Pinpoint the cell where the given text exists, returning its [X, Y] midpoint coordinate. 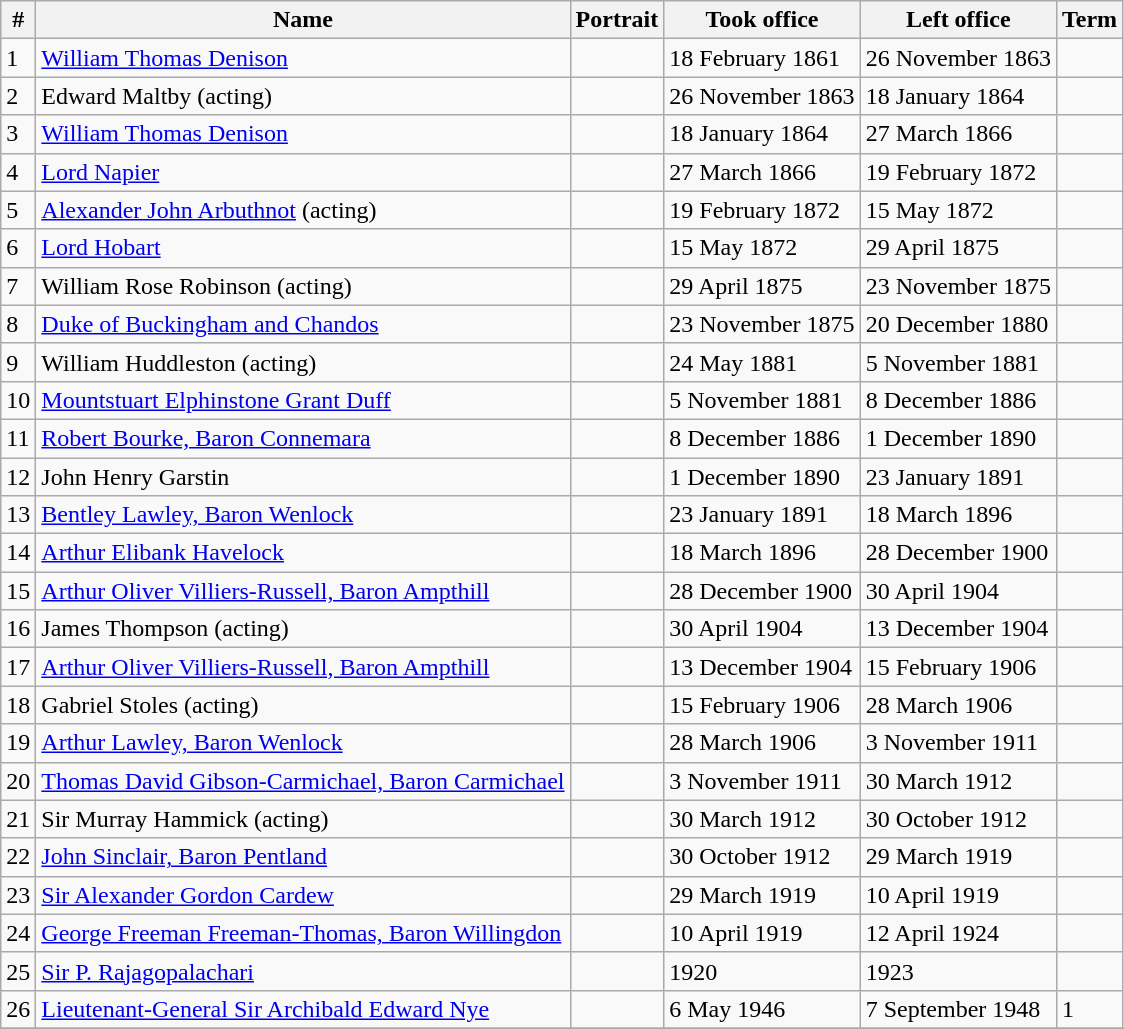
6 [18, 248]
Thomas David Gibson-Carmichael, Baron Carmichael [303, 781]
Robert Bourke, Baron Connemara [303, 438]
John Sinclair, Baron Pentland [303, 857]
6 May 1946 [762, 1009]
7 September 1948 [958, 1009]
14 [18, 553]
1923 [958, 971]
Bentley Lawley, Baron Wenlock [303, 515]
Sir Murray Hammick (acting) [303, 819]
19 [18, 743]
15 [18, 591]
Portrait [617, 20]
Arthur Elibank Havelock [303, 553]
James Thompson (acting) [303, 629]
22 [18, 857]
Edward Maltby (acting) [303, 96]
8 [18, 324]
9 [18, 362]
Lord Hobart [303, 248]
Gabriel Stoles (acting) [303, 705]
24 [18, 933]
20 [18, 781]
William Huddleston (acting) [303, 362]
Took office [762, 20]
1920 [762, 971]
# [18, 20]
18 [18, 705]
25 [18, 971]
20 December 1880 [958, 324]
William Rose Robinson (acting) [303, 286]
11 [18, 438]
5 [18, 210]
Name [303, 20]
16 [18, 629]
21 [18, 819]
7 [18, 286]
23 [18, 895]
10 [18, 400]
24 May 1881 [762, 362]
12 [18, 477]
Sir Alexander Gordon Cardew [303, 895]
18 February 1861 [762, 58]
3 [18, 134]
John Henry Garstin [303, 477]
2 [18, 96]
Arthur Lawley, Baron Wenlock [303, 743]
Duke of Buckingham and Chandos [303, 324]
26 [18, 1009]
12 April 1924 [958, 933]
4 [18, 172]
George Freeman Freeman-Thomas, Baron Willingdon [303, 933]
17 [18, 667]
Sir P. Rajagopalachari [303, 971]
Term [1089, 20]
Lieutenant-General Sir Archibald Edward Nye [303, 1009]
Lord Napier [303, 172]
13 [18, 515]
Alexander John Arbuthnot (acting) [303, 210]
Mountstuart Elphinstone Grant Duff [303, 400]
Left office [958, 20]
